Output the [X, Y] coordinate of the center of the cell containing the given text.  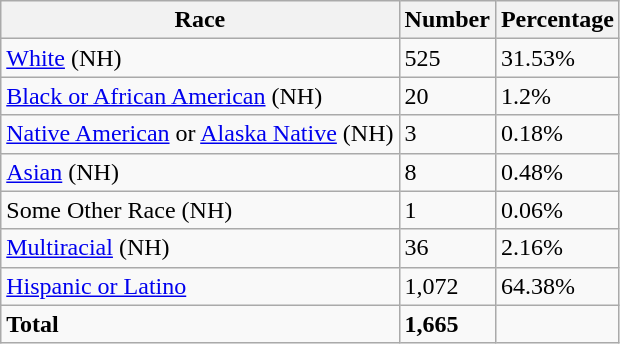
3 [447, 134]
0.06% [557, 210]
Percentage [557, 20]
1 [447, 210]
64.38% [557, 286]
Native American or Alaska Native (NH) [200, 134]
Multiracial (NH) [200, 248]
20 [447, 96]
Race [200, 20]
White (NH) [200, 58]
Hispanic or Latino [200, 286]
31.53% [557, 58]
1,072 [447, 286]
Asian (NH) [200, 172]
Total [200, 324]
Some Other Race (NH) [200, 210]
1.2% [557, 96]
Black or African American (NH) [200, 96]
1,665 [447, 324]
0.48% [557, 172]
0.18% [557, 134]
Number [447, 20]
8 [447, 172]
525 [447, 58]
2.16% [557, 248]
36 [447, 248]
